Detect which cell encompasses the target text, then output its [x, y] center coordinate. 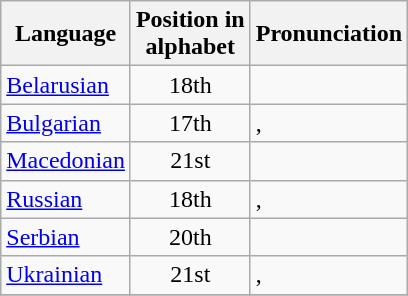
Ukrainian [66, 275]
Language [66, 34]
20th [190, 237]
Position in alphabet [190, 34]
Macedonian [66, 161]
Serbian [66, 237]
Belarusian [66, 85]
17th [190, 123]
Pronunciation [328, 34]
Bulgarian [66, 123]
Russian [66, 199]
